Find where the given text appears and provide that cell's center as (X, Y) coordinate. 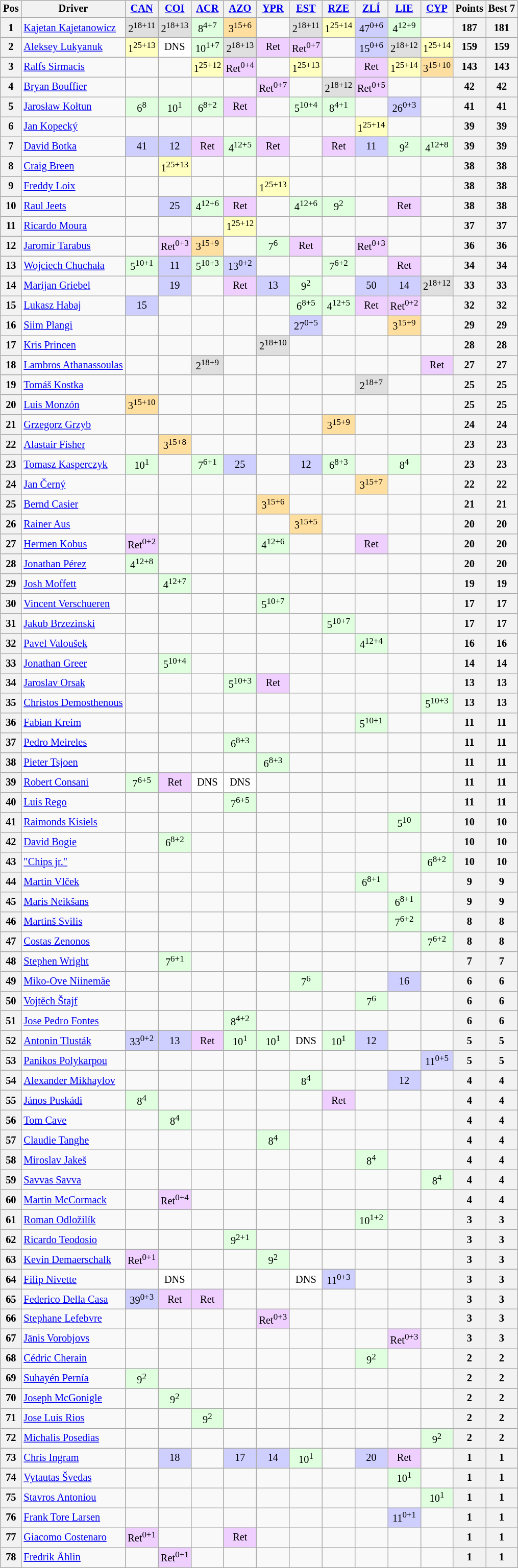
Jan Černý (73, 485)
187 (470, 28)
Jan Kopecký (73, 127)
73 (11, 1458)
Vincent Verschueren (73, 604)
Best 7 (502, 9)
43 (11, 862)
Ricardo Teodosio (73, 1240)
Claudie Tanghe (73, 1141)
Ricardo Moura (73, 226)
Tomasz Kasperczyk (73, 464)
71 (11, 1418)
67 (11, 1338)
45 (11, 902)
260+3 (404, 107)
44 (11, 881)
Wojciech Chuchała (73, 266)
"Chips jr." (73, 862)
Tomáš Kostka (73, 385)
30 (11, 604)
Luis Rego (73, 802)
Jonathan Pérez (73, 564)
77 (11, 1537)
315+8 (175, 445)
Driver (73, 9)
315+5 (306, 524)
Stavros Antoniou (73, 1498)
Bryan Bouffier (73, 87)
35 (11, 703)
AZO (240, 9)
Stephane Lefebvre (73, 1319)
Christos Demosthenous (73, 703)
Panikos Polykarpou (73, 1061)
Robert Consani (73, 782)
315+7 (372, 485)
470+6 (372, 28)
COI (175, 9)
Miroslav Jakeš (73, 1160)
Martinš Svilis (73, 921)
Miko-Ove Niinemäe (73, 981)
53 (11, 1061)
Kajetan Kajetanowicz (73, 28)
Maris Neikšans (73, 902)
47 (11, 942)
54 (11, 1080)
59 (11, 1180)
218+7 (372, 385)
101+2 (372, 1219)
Jose Luis Rios (73, 1418)
Chris Ingram (73, 1458)
64 (11, 1279)
David Botka (73, 147)
75 (11, 1498)
Bernd Casier (73, 504)
Suhayén Pernía (73, 1378)
60 (11, 1200)
31 (11, 623)
Freddy Loix (73, 187)
Pavel Valoušek (73, 644)
Vytautas Švedas (73, 1478)
Federico Della Casa (73, 1299)
Ralfs Sirmacis (73, 67)
218+10 (274, 346)
390+3 (142, 1299)
Savvas Savva (73, 1180)
Lukasz Habaj (73, 306)
ZLÍ (372, 9)
51 (11, 1021)
Lambros Athanassoulas (73, 365)
Joseph McGonigle (73, 1399)
Filip Nivette (73, 1279)
69 (11, 1378)
Martin McCormack (73, 1200)
412+7 (175, 584)
Frank Tore Larsen (73, 1518)
ACR (207, 9)
Martin Vlček (73, 881)
49 (11, 981)
150+6 (372, 47)
CAN (142, 9)
Kris Princen (73, 346)
Tom Cave (73, 1120)
Grzegorz Grzyb (73, 424)
Luis Monzón (73, 405)
66 (11, 1319)
181 (502, 28)
YPR (274, 9)
72 (11, 1438)
Josh Moffett (73, 584)
52 (11, 1041)
Raul Jeets (73, 206)
218+9 (207, 365)
270+5 (306, 325)
70 (11, 1399)
Marijan Griebel (73, 286)
Fabian Kreim (73, 723)
David Bogie (73, 842)
LIE (404, 9)
Jose Pedro Fontes (73, 1021)
Costas Zenonos (73, 942)
Antonin Tlusták (73, 1041)
330+2 (142, 1041)
58 (11, 1160)
84+7 (207, 28)
412+9 (404, 28)
Giacomo Costenaro (73, 1537)
110+5 (437, 1061)
RZE (339, 9)
74 (11, 1478)
Vojtĕch Štajf (73, 1001)
110+3 (339, 1279)
110+1 (404, 1518)
Jonathan Greer (73, 663)
510 (404, 822)
Roman Odložilík (73, 1219)
Jaroslav Orsak (73, 684)
János Puskádi (73, 1101)
Cédric Cherain (73, 1359)
CYP (437, 9)
Stephen Wright (73, 961)
Pieter Tsjoen (73, 763)
65 (11, 1299)
84+2 (240, 1021)
Aleksey Lukyanuk (73, 47)
Michalis Posedias (73, 1438)
Jānis Vorobjovs (73, 1338)
412+4 (372, 644)
Kevin Demaerschalk (73, 1259)
62 (11, 1240)
130+2 (240, 266)
Alexander Mikhaylov (73, 1080)
Jaromír Tarabus (73, 246)
Pedro Meireles (73, 743)
61 (11, 1219)
Jarosław Kołtun (73, 107)
EST (306, 9)
84+1 (339, 107)
101+7 (207, 47)
78 (11, 1558)
63 (11, 1259)
Hermen Kobus (73, 544)
48 (11, 961)
40 (11, 802)
Pos (11, 9)
56 (11, 1120)
Ret0+5 (372, 87)
Alastair Fisher (73, 445)
26 (11, 524)
Craig Breen (73, 166)
57 (11, 1141)
Rainer Aus (73, 524)
Raimonds Kisiels (73, 822)
68+5 (306, 306)
Siim Plangi (73, 325)
46 (11, 921)
Points (470, 9)
Fredrik Åhlin (73, 1558)
Jakub Brzezinski (73, 623)
92+1 (240, 1240)
55 (11, 1101)
